From the cell containing the given text, extract its center point as [x, y] coordinate. 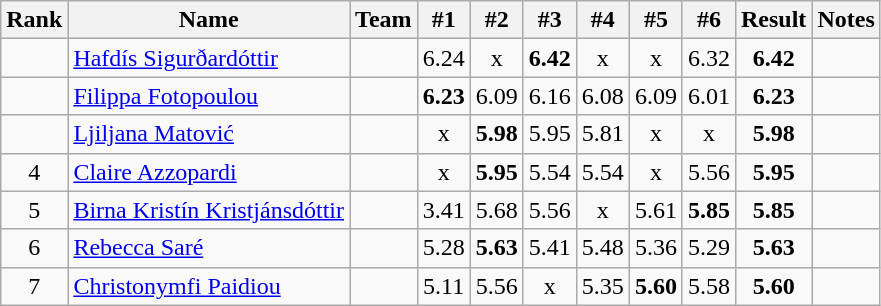
6.24 [444, 58]
6.08 [602, 96]
Rebecca Saré [209, 248]
6 [34, 248]
Christonymfi Paidiou [209, 286]
#3 [550, 20]
7 [34, 286]
5.36 [656, 248]
5.28 [444, 248]
6.32 [708, 58]
4 [34, 172]
5.61 [656, 210]
Filippa Fotopoulou [209, 96]
Hafdís Sigurðardóttir [209, 58]
Notes [846, 20]
6.01 [708, 96]
5.58 [708, 286]
Claire Azzopardi [209, 172]
#6 [708, 20]
Result [773, 20]
#2 [496, 20]
Team [384, 20]
5.68 [496, 210]
#1 [444, 20]
Rank [34, 20]
5.81 [602, 134]
#4 [602, 20]
Birna Kristín Kristjánsdóttir [209, 210]
6.16 [550, 96]
Name [209, 20]
3.41 [444, 210]
#5 [656, 20]
Ljiljana Matović [209, 134]
5 [34, 210]
5.41 [550, 248]
5.35 [602, 286]
5.48 [602, 248]
5.11 [444, 286]
5.29 [708, 248]
